Pinpoint the cell where the given text exists, returning its [x, y] midpoint coordinate. 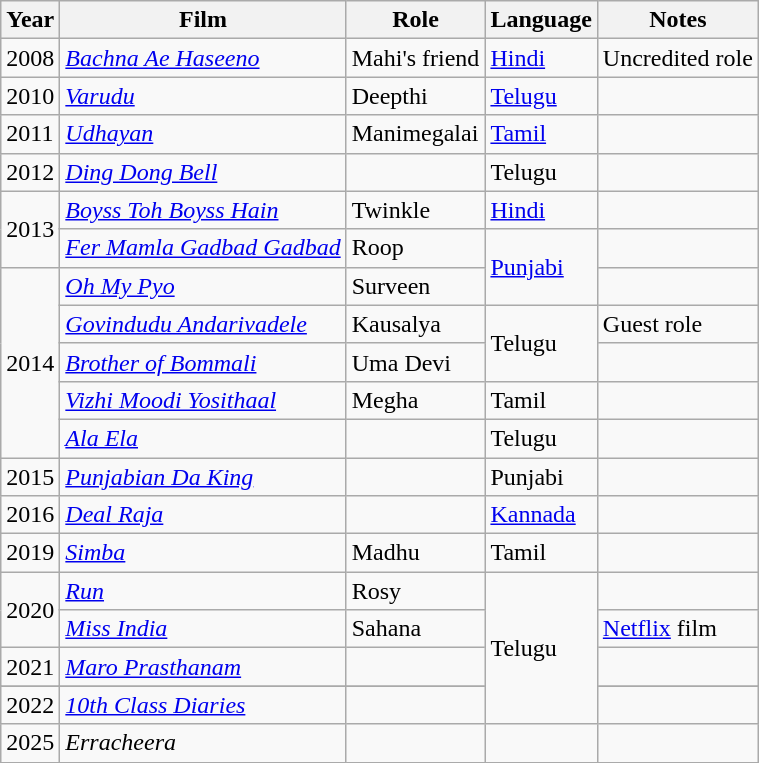
2012 [30, 172]
Language [541, 20]
2022 [30, 705]
Punjabian Da King [203, 477]
Kannada [541, 515]
2013 [30, 229]
Miss India [203, 629]
Surveen [416, 286]
Notes [678, 20]
Manimegalai [416, 134]
Sahana [416, 629]
Twinkle [416, 210]
2025 [30, 743]
Oh My Pyo [203, 286]
Fer Mamla Gadbad Gadbad [203, 248]
Rosy [416, 591]
Udhayan [203, 134]
Madhu [416, 553]
Uncredited role [678, 58]
Film [203, 20]
Mahi's friend [416, 58]
Ala Ela [203, 438]
2008 [30, 58]
Year [30, 20]
Boyss Toh Boyss Hain [203, 210]
2010 [30, 96]
Role [416, 20]
Erracheera [203, 743]
Guest role [678, 324]
2020 [30, 610]
Maro Prasthanam [203, 667]
Simba [203, 553]
Deal Raja [203, 515]
Govindudu Andarivadele [203, 324]
Megha [416, 400]
2011 [30, 134]
2021 [30, 667]
2019 [30, 553]
Vizhi Moodi Yosithaal [203, 400]
Run [203, 591]
Uma Devi [416, 362]
Deepthi [416, 96]
Kausalya [416, 324]
2016 [30, 515]
Roop [416, 248]
10th Class Diaries [203, 705]
2015 [30, 477]
Ding Dong Bell [203, 172]
2014 [30, 362]
Varudu [203, 96]
Netflix film [678, 629]
Brother of Bommali [203, 362]
Bachna Ae Haseeno [203, 58]
